Scan for the cell matching the given text and deliver its (X, Y) coordinate at center. 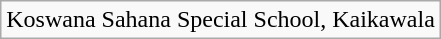
Koswana Sahana Special School, Kaikawala (221, 20)
